Capture the cell that displays the provided text and extract its [x, y] central coordinate. 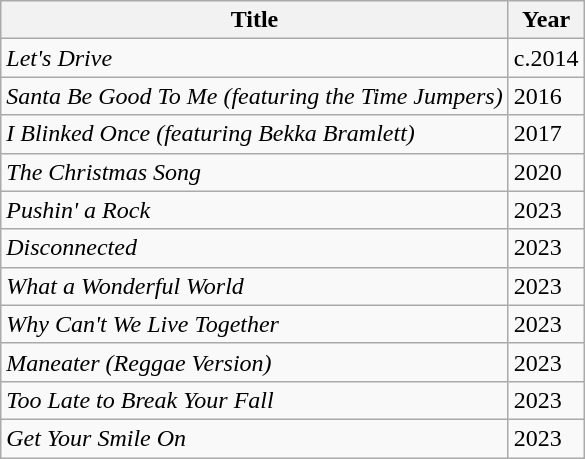
Let's Drive [254, 58]
Santa Be Good To Me (featuring the Time Jumpers) [254, 96]
The Christmas Song [254, 172]
2020 [546, 172]
Maneater (Reggae Version) [254, 362]
I Blinked Once (featuring Bekka Bramlett) [254, 134]
Why Can't We Live Together [254, 324]
Get Your Smile On [254, 438]
2017 [546, 134]
Pushin' a Rock [254, 210]
Title [254, 20]
Too Late to Break Your Fall [254, 400]
Year [546, 20]
2016 [546, 96]
c.2014 [546, 58]
What a Wonderful World [254, 286]
Disconnected [254, 248]
